Determine the [X, Y] coordinate at the center of the cell enclosing the given text.  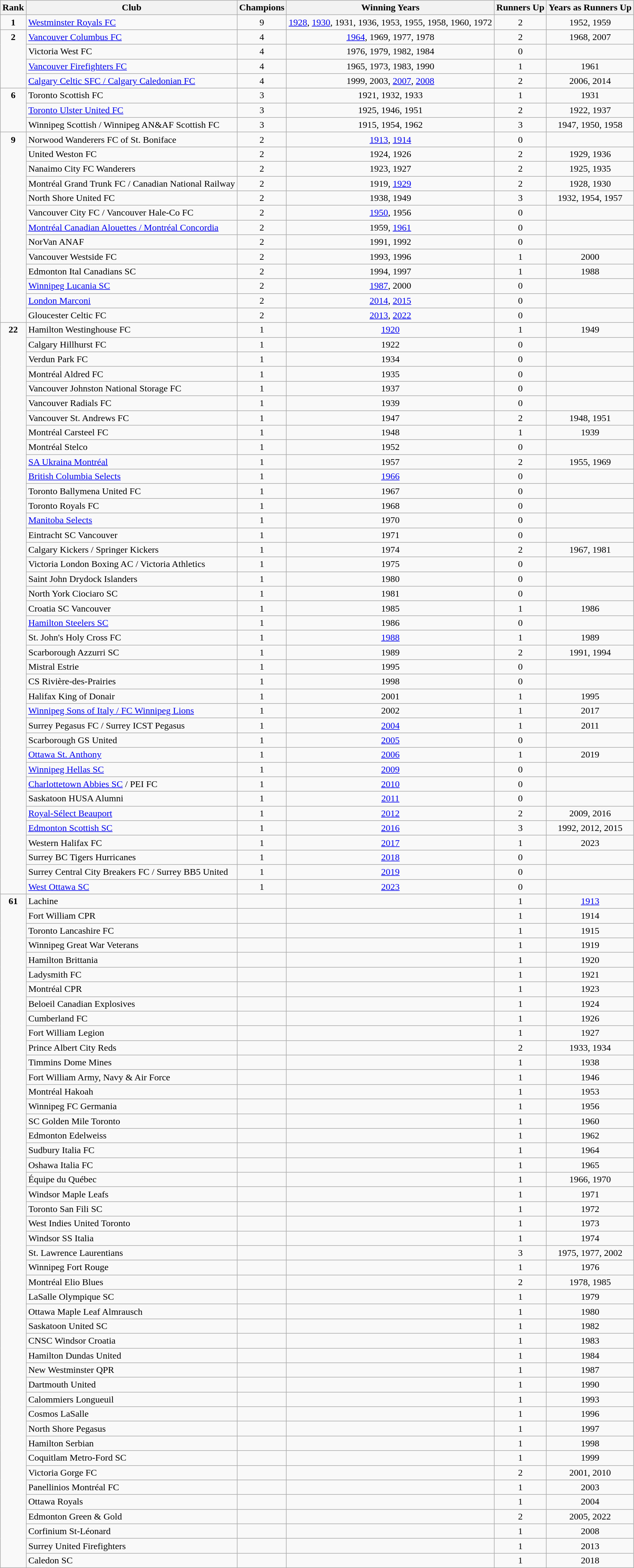
1922, 1937 [590, 110]
Timmins Dome Mines [132, 1062]
1952, 1959 [590, 22]
1928, 1930, 1931, 1936, 1953, 1955, 1958, 1960, 1972 [391, 22]
1921 [590, 975]
Beloeil Canadian Explosives [132, 1004]
2005, 2022 [590, 1516]
1926 [590, 1018]
2006 [391, 755]
1987 [590, 1370]
1966, 1970 [590, 1180]
1921, 1932, 1933 [391, 95]
2008 [590, 1531]
1932, 1954, 1957 [590, 198]
Edmonton Green & Gold [132, 1516]
Winnipeg Hellas SC [132, 769]
1919, 1929 [391, 184]
1948, 1951 [590, 418]
North York Ciociaro SC [132, 593]
Hamilton Steelers SC [132, 623]
1973 [590, 1224]
1948 [391, 433]
1976 [590, 1267]
1970 [391, 520]
1946 [590, 1077]
1927 [590, 1033]
St. John's Holy Cross FC [132, 637]
1964 [590, 1150]
Montréal Hakoah [132, 1092]
2001, 2010 [590, 1473]
1981 [391, 593]
1990 [590, 1385]
1972 [590, 1209]
New Westminster QPR [132, 1370]
Dartmouth United [132, 1385]
1967 [391, 491]
1997 [590, 1429]
1982 [590, 1326]
SA Ukraina Montréal [132, 462]
Champions [262, 8]
Eintracht SC Vancouver [132, 535]
Windsor SS Italia [132, 1238]
Charlottetown Abbies SC / PEI FC [132, 784]
1934 [391, 359]
Équipe du Québec [132, 1180]
22 [13, 608]
Mistral Estrie [132, 667]
Toronto Ulster United FC [132, 110]
Winnipeg Sons of Italy / FC Winnipeg Lions [132, 711]
LaSalle Olympique SC [132, 1297]
Surrey Pegasus FC / Surrey ICST Pegasus [132, 725]
1924 [590, 1004]
2009 [391, 769]
Calgary Celtic SFC / Calgary Caledonian FC [132, 81]
1960 [590, 1121]
1967, 1981 [590, 550]
Manitoba Selects [132, 520]
Runners Up [520, 8]
2013, 2022 [391, 315]
6 [13, 110]
1952 [391, 447]
Royal-Sélect Beauport [132, 813]
Winnipeg Great War Veterans [132, 945]
1965, 1973, 1983, 1990 [391, 66]
1983 [590, 1341]
Toronto Royals FC [132, 506]
1922 [391, 344]
Verdun Park FC [132, 359]
2002 [391, 711]
1914 [590, 916]
Croatia SC Vancouver [132, 608]
British Columbia Selects [132, 476]
Montréal CPR [132, 989]
1923, 1927 [391, 169]
Norwood Wanderers FC of St. Boniface [132, 139]
Saint John Drydock Islanders [132, 579]
Calgary Hillhurst FC [132, 344]
London Marconi [132, 301]
1955, 1969 [590, 462]
St. Lawrence Laurentians [132, 1253]
Fort William CPR [132, 916]
Panellinios Montréal FC [132, 1487]
Winnipeg Fort Rouge [132, 1267]
Fort William Army, Navy & Air Force [132, 1077]
1993, 1996 [391, 257]
North Shore Pegasus [132, 1429]
1937 [391, 388]
Scarborough Azzurri SC [132, 652]
Toronto Lancashire FC [132, 931]
1979 [590, 1297]
1950, 1956 [391, 213]
1968 [391, 506]
1938, 1949 [391, 198]
1968, 2007 [590, 37]
Coquitlam Metro-Ford SC [132, 1458]
Surrey BC Tigers Hurricanes [132, 857]
Winnipeg Lucania SC [132, 286]
CNSC Windsor Croatia [132, 1341]
1925, 1946, 1951 [391, 110]
Vancouver City FC / Vancouver Hale-Co FC [132, 213]
2010 [391, 784]
Vancouver Radials FC [132, 403]
SC Golden Mile Toronto [132, 1121]
1931 [590, 95]
1985 [391, 608]
Winnipeg FC Germania [132, 1106]
Cumberland FC [132, 1018]
North Shore United FC [132, 198]
1999 [590, 1458]
1994, 1997 [391, 271]
1953 [590, 1092]
West Ottawa SC [132, 886]
1947, 1950, 1958 [590, 125]
Sudbury Italia FC [132, 1150]
1915, 1954, 1962 [391, 125]
West Indies United Toronto [132, 1224]
1924, 1926 [391, 154]
Montréal Canadian Alouettes / Montréal Concordia [132, 227]
Winnipeg Scottish / Winnipeg AN&AF Scottish FC [132, 125]
61 [13, 1231]
Calommiers Longueuil [132, 1399]
1928, 1930 [590, 184]
2016 [391, 828]
Nanaimo City FC Wanderers [132, 169]
Ottawa Maple Leaf Almrausch [132, 1311]
United Weston FC [132, 154]
1993 [590, 1399]
Vancouver Columbus FC [132, 37]
Ladysmith FC [132, 975]
Hamilton Serbian [132, 1443]
1956 [590, 1106]
Toronto Scottish FC [132, 95]
Ottawa St. Anthony [132, 755]
Lachine [132, 901]
Winning Years [391, 8]
2013 [590, 1546]
1984 [590, 1355]
Calgary Kickers / Springer Kickers [132, 550]
1962 [590, 1136]
1923 [590, 989]
Fort William Legion [132, 1033]
Montréal Aldred FC [132, 374]
Surrey Central City Breakers FC / Surrey BB5 United [132, 872]
1978, 1985 [590, 1282]
2014, 2015 [391, 301]
Oshawa Italia FC [132, 1165]
Montréal Elio Blues [132, 1282]
1991, 1992 [391, 242]
1961 [590, 66]
Victoria Gorge FC [132, 1473]
1947 [391, 418]
Montréal Carsteel FC [132, 433]
1996 [590, 1414]
Prince Albert City Reds [132, 1048]
Club [132, 8]
Edmonton Scottish SC [132, 828]
1975 [391, 564]
Rank [13, 8]
2005 [391, 740]
Halifax King of Donair [132, 696]
2012 [391, 813]
1913 [590, 901]
2000 [590, 257]
Victoria London Boxing AC / Victoria Athletics [132, 564]
Vancouver Westside FC [132, 257]
Western Halifax FC [132, 843]
Windsor Maple Leafs [132, 1194]
Caledon SC [132, 1560]
1915 [590, 931]
Toronto Ballymena United FC [132, 491]
1965 [590, 1165]
2009, 2016 [590, 813]
Ottawa Royals [132, 1502]
Vancouver Johnston National Storage FC [132, 388]
1966 [391, 476]
Hamilton Dundas United [132, 1355]
1949 [590, 330]
1935 [391, 374]
NorVan ANAF [132, 242]
Edmonton Edelweiss [132, 1136]
1933, 1934 [590, 1048]
Hamilton Brittania [132, 960]
2001 [391, 696]
1999, 2003, 2007, 2008 [391, 81]
Toronto San Fili SC [132, 1209]
1964, 1969, 1977, 1978 [391, 37]
Vancouver Firefighters FC [132, 66]
2006, 2014 [590, 81]
Saskatoon United SC [132, 1326]
2003 [590, 1487]
1925, 1935 [590, 169]
1959, 1961 [391, 227]
Victoria West FC [132, 52]
1975, 1977, 2002 [590, 1253]
1938 [590, 1062]
Vancouver St. Andrews FC [132, 418]
Saskatoon HUSA Alumni [132, 799]
1991, 1994 [590, 652]
Montréal Grand Trunk FC / Canadian National Railway [132, 184]
1957 [391, 462]
1929, 1936 [590, 154]
Edmonton Ital Canadians SC [132, 271]
1913, 1914 [391, 139]
Scarborough GS United [132, 740]
1976, 1979, 1982, 1984 [391, 52]
Westminster Royals FC [132, 22]
Gloucester Celtic FC [132, 315]
Cosmos LaSalle [132, 1414]
Surrey United Firefighters [132, 1546]
Years as Runners Up [590, 8]
CS Rivière-des-Prairies [132, 682]
Hamilton Westinghouse FC [132, 330]
1992, 2012, 2015 [590, 828]
1919 [590, 945]
Montréal Stelco [132, 447]
Corfinium St-Léonard [132, 1531]
1987, 2000 [391, 286]
